Pinpoint the cell where the given text exists, returning its (X, Y) midpoint coordinate. 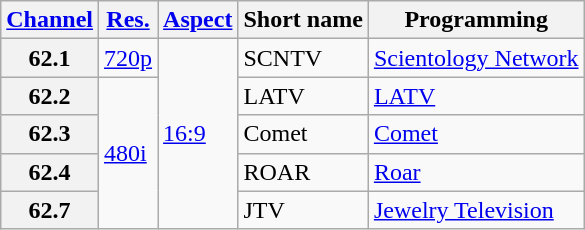
16:9 (198, 134)
62.7 (50, 210)
720p (128, 58)
62.1 (50, 58)
62.2 (50, 96)
62.3 (50, 134)
ROAR (303, 172)
SCNTV (303, 58)
Jewelry Television (476, 210)
Res. (128, 20)
480i (128, 153)
62.4 (50, 172)
JTV (303, 210)
Aspect (198, 20)
Channel (50, 20)
Roar (476, 172)
Scientology Network (476, 58)
Programming (476, 20)
Short name (303, 20)
